Capture the cell that displays the provided text and extract its [x, y] central coordinate. 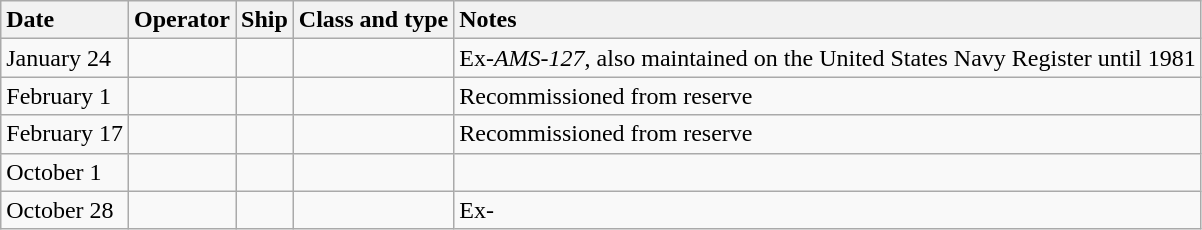
January 24 [65, 58]
Ex-AMS-127, also maintained on the United States Navy Register until 1981 [828, 58]
Date [65, 20]
Ship [265, 20]
February 17 [65, 134]
February 1 [65, 96]
Ex- [828, 210]
October 1 [65, 172]
Class and type [373, 20]
Notes [828, 20]
Operator [182, 20]
October 28 [65, 210]
